Return (X, Y) of the center of cell containing provided text 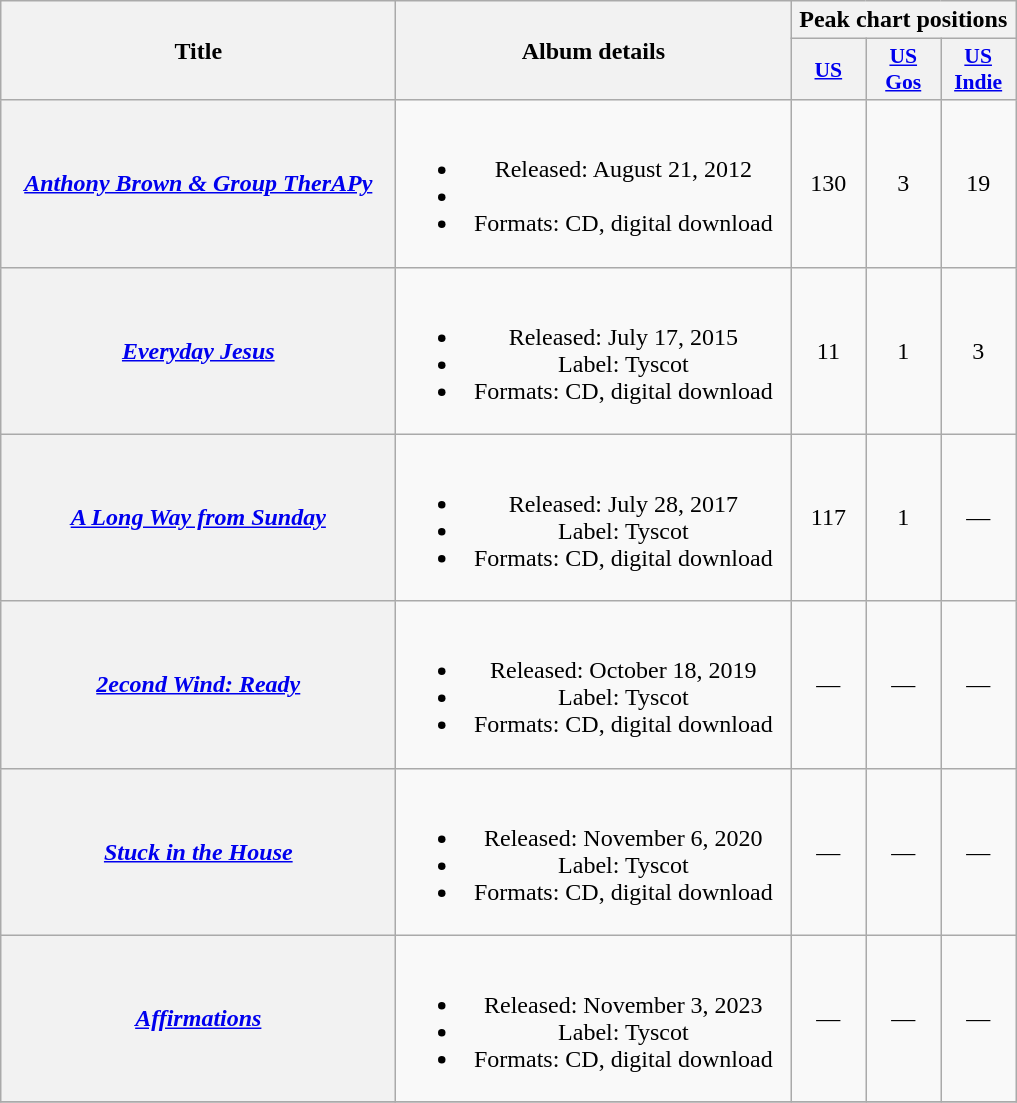
117 (828, 518)
130 (828, 184)
Title (198, 50)
USGos (904, 70)
Released: November 6, 2020Label: TyscotFormats: CD, digital download (594, 852)
Stuck in the House (198, 852)
USIndie (978, 70)
Released: November 3, 2023Label: TyscotFormats: CD, digital download (594, 1018)
Peak chart positions (904, 20)
Released: October 18, 2019Label: TyscotFormats: CD, digital download (594, 684)
US (828, 70)
2econd Wind: Ready (198, 684)
Released: August 21, 2012Formats: CD, digital download (594, 184)
A Long Way from Sunday (198, 518)
Everyday Jesus (198, 350)
Affirmations (198, 1018)
Released: July 28, 2017Label: TyscotFormats: CD, digital download (594, 518)
Anthony Brown & Group TherAPy (198, 184)
Released: July 17, 2015Label: TyscotFormats: CD, digital download (594, 350)
Album details (594, 50)
11 (828, 350)
19 (978, 184)
